Extract the (x, y) coordinate from the center of the cell holding the provided text.  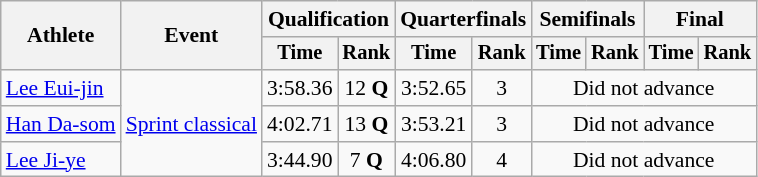
Lee Eui-jin (61, 88)
3:53.21 (434, 124)
Athlete (61, 36)
3:52.65 (434, 88)
4:02.71 (300, 124)
3:58.36 (300, 88)
Event (192, 36)
12 Q (367, 88)
13 Q (367, 124)
Qualification (328, 19)
Final (700, 19)
Han Da-som (61, 124)
Quarterfinals (463, 19)
Semifinals (587, 19)
Sprint classical (192, 124)
